Detect which cell encompasses the target text, then output its [X, Y] center coordinate. 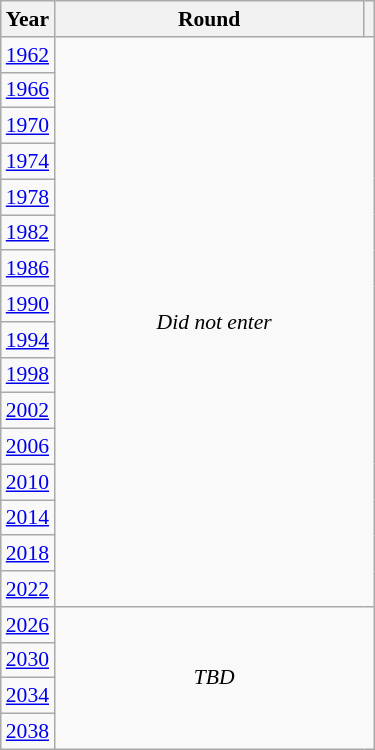
Round [209, 19]
1966 [28, 90]
2006 [28, 447]
2038 [28, 732]
2026 [28, 625]
2014 [28, 518]
1982 [28, 233]
1970 [28, 126]
2002 [28, 411]
2034 [28, 696]
1986 [28, 269]
Year [28, 19]
2022 [28, 589]
1978 [28, 197]
1998 [28, 375]
1990 [28, 304]
TBD [214, 678]
2030 [28, 660]
2010 [28, 482]
1994 [28, 340]
1962 [28, 55]
1974 [28, 162]
Did not enter [214, 322]
2018 [28, 554]
